Return [x, y] of the center of cell containing provided text 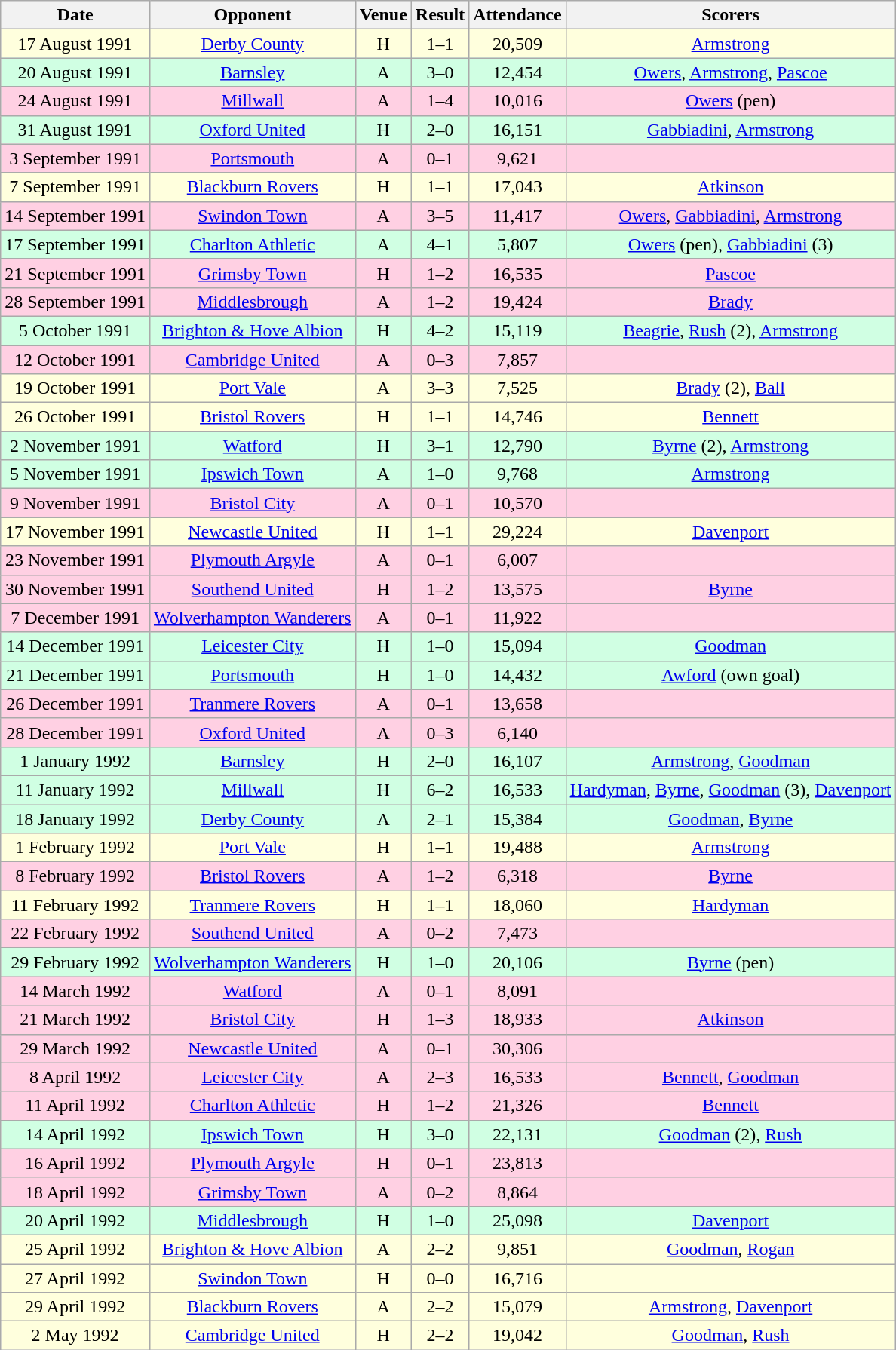
Awford (own goal) [730, 675]
3–5 [440, 216]
5 October 1991 [75, 330]
7,525 [517, 388]
29 February 1992 [75, 962]
8,091 [517, 991]
Pascoe [730, 273]
17 September 1991 [75, 244]
20,509 [517, 44]
Armstrong, Davenport [730, 1307]
14,746 [517, 417]
5 November 1991 [75, 474]
30 November 1991 [75, 589]
Brady (2), Ball [730, 388]
11,922 [517, 618]
16 April 1992 [75, 1163]
14 December 1991 [75, 646]
Beagrie, Rush (2), Armstrong [730, 330]
9,621 [517, 158]
3 September 1991 [75, 158]
25,098 [517, 1220]
1–4 [440, 101]
12 October 1991 [75, 360]
3–3 [440, 388]
12,454 [517, 72]
1 February 1992 [75, 848]
Goodman (2), Rush [730, 1134]
26 December 1991 [75, 704]
13,575 [517, 589]
Result [440, 15]
15,094 [517, 646]
20 April 1992 [75, 1220]
Bennett, Goodman [730, 1077]
24 August 1991 [75, 101]
6,318 [517, 876]
15,079 [517, 1307]
17 August 1991 [75, 44]
16,107 [517, 761]
18,060 [517, 905]
Opponent [252, 15]
17 November 1991 [75, 532]
19,042 [517, 1336]
16,716 [517, 1278]
Byrne (2), Armstrong [730, 446]
Venue [383, 15]
Armstrong, Goodman [730, 761]
9,851 [517, 1249]
9,768 [517, 474]
5,807 [517, 244]
11 April 1992 [75, 1106]
8,864 [517, 1192]
11,417 [517, 216]
4–1 [440, 244]
Goodman, Rush [730, 1336]
11 January 1992 [75, 790]
31 August 1991 [75, 130]
3–1 [440, 446]
Owers (pen) [730, 101]
8 April 1992 [75, 1077]
14 September 1991 [75, 216]
7,473 [517, 934]
29 April 1992 [75, 1307]
10,016 [517, 101]
28 September 1991 [75, 302]
13,658 [517, 704]
21,326 [517, 1106]
16,151 [517, 130]
16,535 [517, 273]
19,488 [517, 848]
11 February 1992 [75, 905]
6,007 [517, 560]
Goodman [730, 646]
18 January 1992 [75, 818]
15,384 [517, 818]
2–3 [440, 1077]
17,043 [517, 187]
18 April 1992 [75, 1192]
10,570 [517, 503]
6–2 [440, 790]
19,424 [517, 302]
22 February 1992 [75, 934]
2 May 1992 [75, 1336]
Owers, Armstrong, Pascoe [730, 72]
14 April 1992 [75, 1134]
29,224 [517, 532]
22,131 [517, 1134]
Goodman, Byrne [730, 818]
28 December 1991 [75, 732]
7 December 1991 [75, 618]
Attendance [517, 15]
Goodman, Rogan [730, 1249]
21 September 1991 [75, 273]
23,813 [517, 1163]
6,140 [517, 732]
19 October 1991 [75, 388]
14,432 [517, 675]
Scorers [730, 15]
9 November 1991 [75, 503]
Owers (pen), Gabbiadini (3) [730, 244]
Gabbiadini, Armstrong [730, 130]
30,306 [517, 1048]
20 August 1991 [75, 72]
Date [75, 15]
Hardyman [730, 905]
20,106 [517, 962]
4–2 [440, 330]
Brady [730, 302]
15,119 [517, 330]
14 March 1992 [75, 991]
2 November 1991 [75, 446]
29 March 1992 [75, 1048]
Byrne (pen) [730, 962]
21 December 1991 [75, 675]
27 April 1992 [75, 1278]
7,857 [517, 360]
12,790 [517, 446]
1–3 [440, 1020]
Owers, Gabbiadini, Armstrong [730, 216]
Hardyman, Byrne, Goodman (3), Davenport [730, 790]
1 January 1992 [75, 761]
0–0 [440, 1278]
26 October 1991 [75, 417]
21 March 1992 [75, 1020]
18,933 [517, 1020]
8 February 1992 [75, 876]
7 September 1991 [75, 187]
23 November 1991 [75, 560]
25 April 1992 [75, 1249]
2–1 [440, 818]
